Output the [X, Y] coordinate of the center of the cell containing the given text.  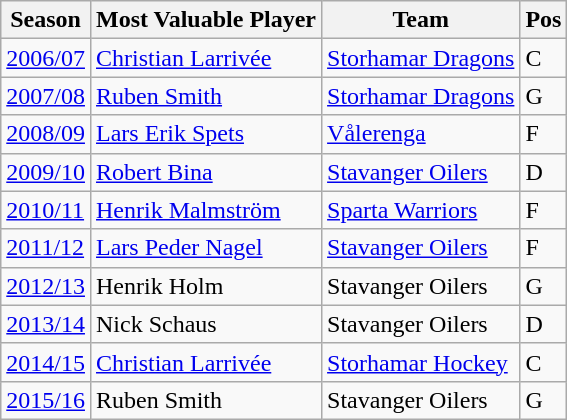
Team [421, 20]
2014/15 [46, 362]
Nick Schaus [206, 324]
2015/16 [46, 400]
Robert Bina [206, 172]
Vålerenga [421, 134]
Season [46, 20]
Henrik Malmström [206, 210]
Sparta Warriors [421, 210]
Pos [544, 20]
Lars Erik Spets [206, 134]
Storhamar Hockey [421, 362]
2010/11 [46, 210]
Most Valuable Player [206, 20]
2012/13 [46, 286]
Henrik Holm [206, 286]
Lars Peder Nagel [206, 248]
2008/09 [46, 134]
2013/14 [46, 324]
2007/08 [46, 96]
2009/10 [46, 172]
2011/12 [46, 248]
2006/07 [46, 58]
